Identify which cell holds the provided text, then report its (x, y) central coordinate. 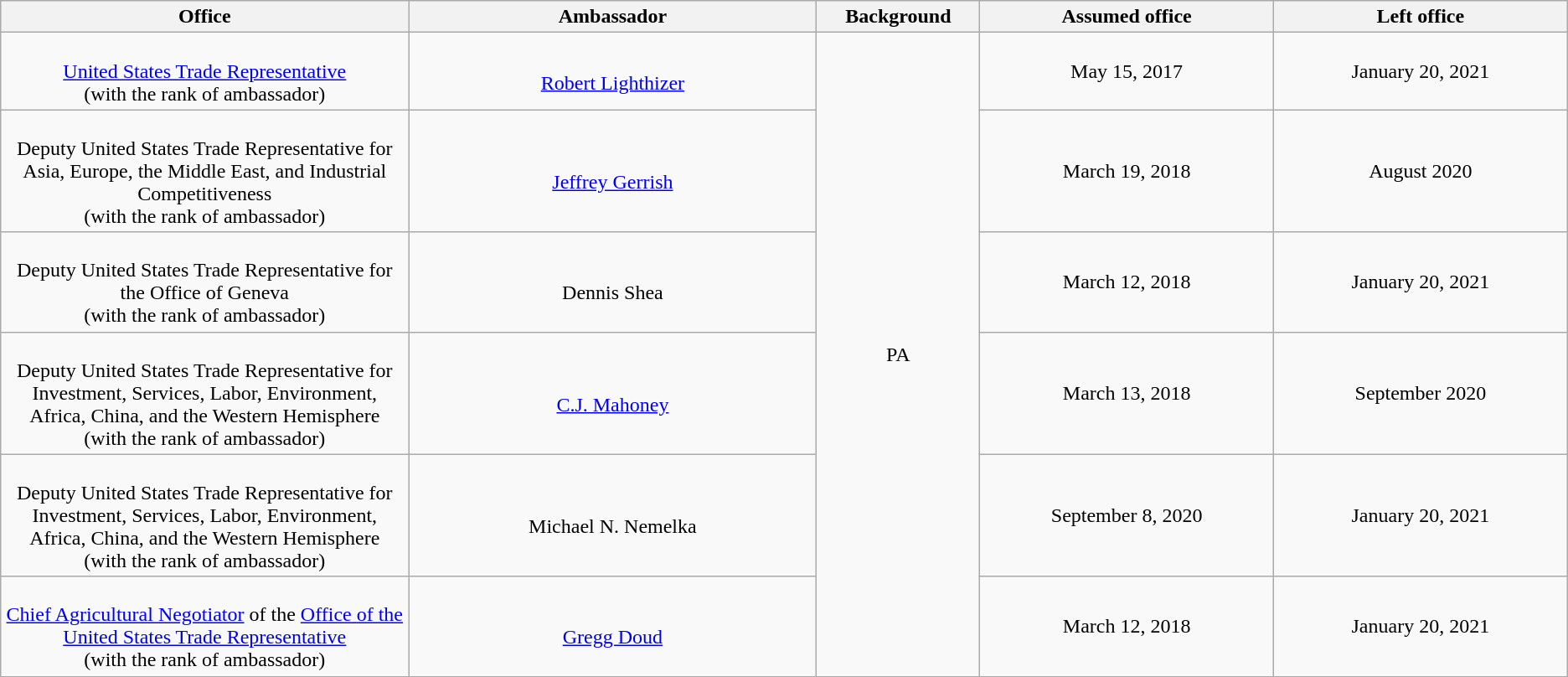
C.J. Mahoney (613, 393)
Gregg Doud (613, 627)
Dennis Shea (613, 282)
Assumed office (1127, 17)
August 2020 (1421, 171)
May 15, 2017 (1127, 71)
Left office (1421, 17)
Michael N. Nemelka (613, 515)
September 2020 (1421, 393)
March 19, 2018 (1127, 171)
Deputy United States Trade Representative for Asia, Europe, the Middle East, and Industrial Competitiveness(with the rank of ambassador) (204, 171)
Deputy United States Trade Representative for the Office of Geneva(with the rank of ambassador) (204, 282)
Office (204, 17)
Ambassador (613, 17)
September 8, 2020 (1127, 515)
Robert Lighthizer (613, 71)
PA (898, 354)
March 13, 2018 (1127, 393)
Chief Agricultural Negotiator of the Office of the United States Trade Representative(with the rank of ambassador) (204, 627)
United States Trade Representative(with the rank of ambassador) (204, 71)
Jeffrey Gerrish (613, 171)
Background (898, 17)
